Return the [X, Y] coordinate for the center point of the cell that contains the specified text.  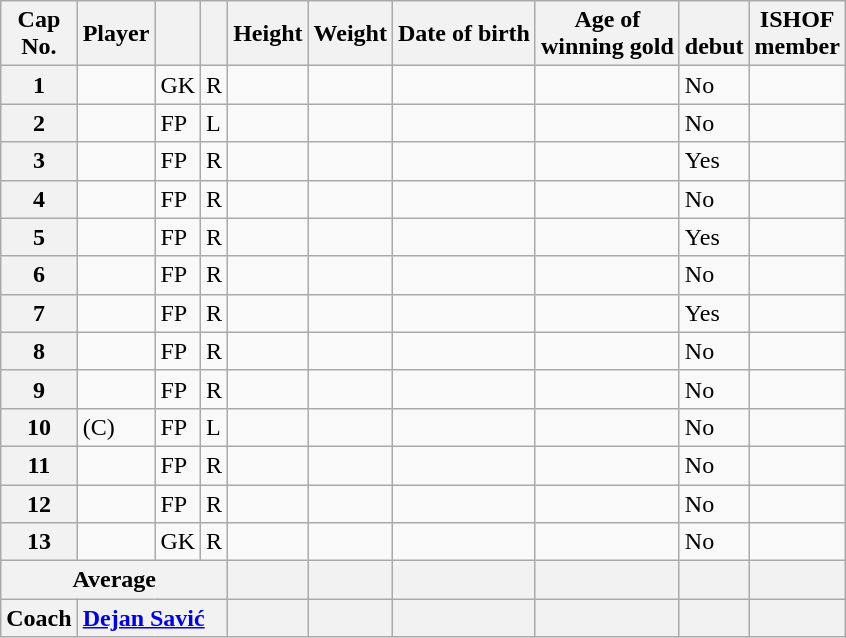
3 [39, 161]
11 [39, 465]
CapNo. [39, 34]
8 [39, 351]
Coach [39, 618]
(C) [116, 427]
Age ofwinning gold [607, 34]
2 [39, 123]
Dejan Savić [152, 618]
10 [39, 427]
Average [114, 580]
Player [116, 34]
12 [39, 503]
Height [268, 34]
Date of birth [464, 34]
debut [714, 34]
Weight [350, 34]
4 [39, 199]
1 [39, 85]
ISHOFmember [797, 34]
6 [39, 275]
9 [39, 389]
5 [39, 237]
7 [39, 313]
13 [39, 542]
